Determine the [X, Y] coordinate at the center of the cell enclosing the given text.  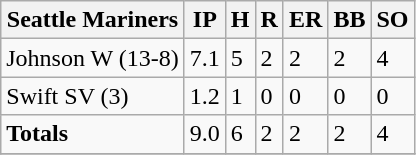
6 [240, 134]
H [240, 20]
Totals [93, 134]
5 [240, 58]
Seattle Mariners [93, 20]
IP [204, 20]
Swift SV (3) [93, 96]
1 [240, 96]
SO [392, 20]
9.0 [204, 134]
Johnson W (13-8) [93, 58]
R [269, 20]
ER [305, 20]
1.2 [204, 96]
7.1 [204, 58]
BB [350, 20]
